Identify which cell holds the provided text, then report its (X, Y) central coordinate. 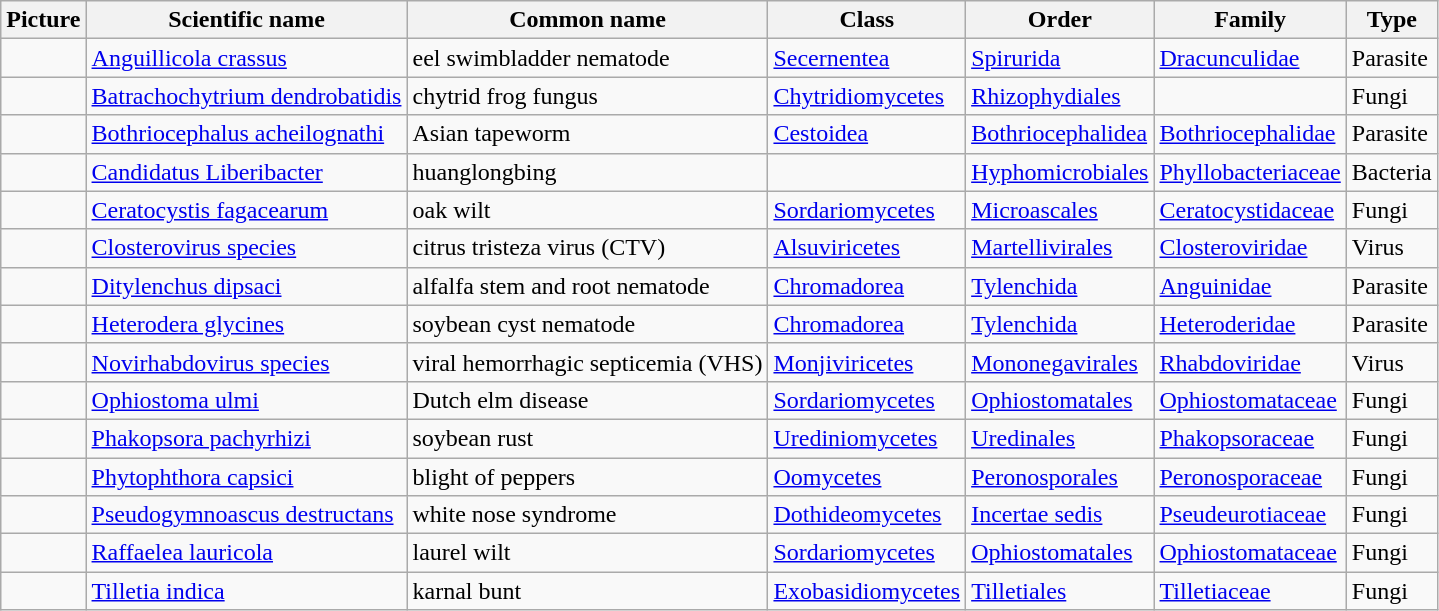
Ceratocystidaceae (1250, 210)
Scientific name (246, 20)
Tilletiaceae (1250, 591)
Rhabdoviridae (1250, 362)
Dracunculidae (1250, 58)
Class (867, 20)
blight of peppers (588, 477)
Novirhabdovirus species (246, 362)
Phakopsora pachyrhizi (246, 438)
Chytridiomycetes (867, 96)
Ditylenchus dipsaci (246, 286)
Bothriocephalidae (1250, 134)
alfalfa stem and root nematode (588, 286)
Tilletiales (1060, 591)
chytrid frog fungus (588, 96)
Family (1250, 20)
Uredinales (1060, 438)
Phyllobacteriaceae (1250, 172)
Peronosporaceae (1250, 477)
Phakopsoraceae (1250, 438)
Ophiostoma ulmi (246, 400)
laurel wilt (588, 553)
Bothriocephalidea (1060, 134)
Phytophthora capsici (246, 477)
Urediniomycetes (867, 438)
Microascales (1060, 210)
karnal bunt (588, 591)
viral hemorrhagic septicemia (VHS) (588, 362)
Heteroderidae (1250, 324)
Closteroviridae (1250, 248)
Pseudeurotiaceae (1250, 515)
Dutch elm disease (588, 400)
Pseudogymnoascus destructans (246, 515)
Mononegavirales (1060, 362)
Secernentea (867, 58)
Anguillicola crassus (246, 58)
huanglongbing (588, 172)
Monjiviricetes (867, 362)
Oomycetes (867, 477)
Tilletia indica (246, 591)
eel swimbladder nematode (588, 58)
Cestoidea (867, 134)
soybean cyst nematode (588, 324)
Heterodera glycines (246, 324)
Batrachochytrium dendrobatidis (246, 96)
Dothideomycetes (867, 515)
Spirurida (1060, 58)
Exobasidiomycetes (867, 591)
Incertae sedis (1060, 515)
Rhizophydiales (1060, 96)
Picture (44, 20)
Asian tapeworm (588, 134)
Martellivirales (1060, 248)
Alsuviricetes (867, 248)
Raffaelea lauricola (246, 553)
Common name (588, 20)
white nose syndrome (588, 515)
Hyphomicrobiales (1060, 172)
Ceratocystis fagacearum (246, 210)
soybean rust (588, 438)
Bothriocephalus acheilognathi (246, 134)
Anguinidae (1250, 286)
Closterovirus species (246, 248)
Peronosporales (1060, 477)
Type (1392, 20)
Order (1060, 20)
oak wilt (588, 210)
Candidatus Liberibacter (246, 172)
citrus tristeza virus (CTV) (588, 248)
Bacteria (1392, 172)
